Capture the cell that displays the provided text and extract its [x, y] central coordinate. 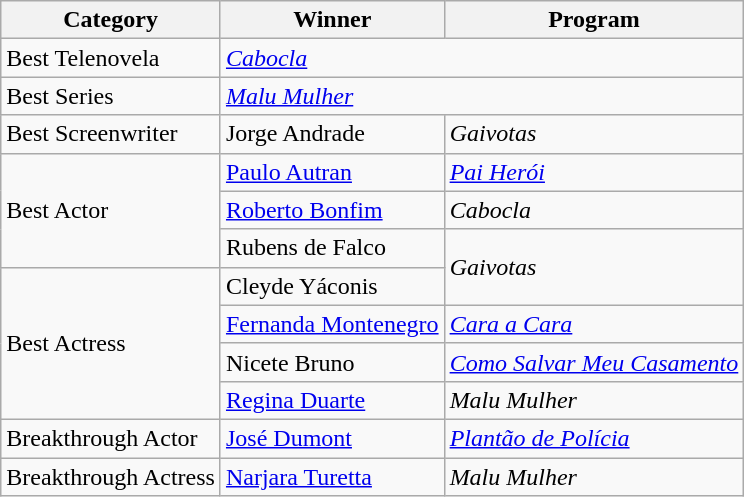
Narjara Turetta [332, 477]
Best Telenovela [111, 58]
Program [594, 20]
Best Actor [111, 210]
Pai Herói [594, 172]
Fernanda Montenegro [332, 324]
Breakthrough Actress [111, 477]
Category [111, 20]
Best Actress [111, 343]
Roberto Bonfim [332, 210]
Cleyde Yáconis [332, 286]
Cara a Cara [594, 324]
Breakthrough Actor [111, 438]
Plantão de Polícia [594, 438]
Jorge Andrade [332, 134]
Best Series [111, 96]
Como Salvar Meu Casamento [594, 362]
Regina Duarte [332, 400]
Nicete Bruno [332, 362]
Paulo Autran [332, 172]
Best Screenwriter [111, 134]
Winner [332, 20]
José Dumont [332, 438]
Rubens de Falco [332, 248]
